Return (X, Y) of the center of cell containing provided text 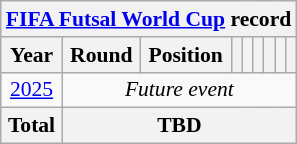
Total (32, 126)
TBD (179, 126)
Position (186, 55)
Future event (179, 90)
2025 (32, 90)
Round (101, 55)
FIFA Futsal World Cup record (149, 19)
Year (32, 55)
